Determine the [X, Y] coordinate at the center of the cell enclosing the given text.  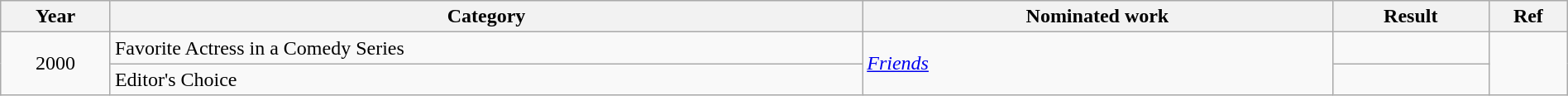
Ref [1528, 17]
Category [486, 17]
2000 [56, 64]
Favorite Actress in a Comedy Series [486, 48]
Friends [1097, 64]
Editor's Choice [486, 79]
Year [56, 17]
Nominated work [1097, 17]
Result [1411, 17]
